Provide the [x, y] coordinate of the cell's center where the given text is located.  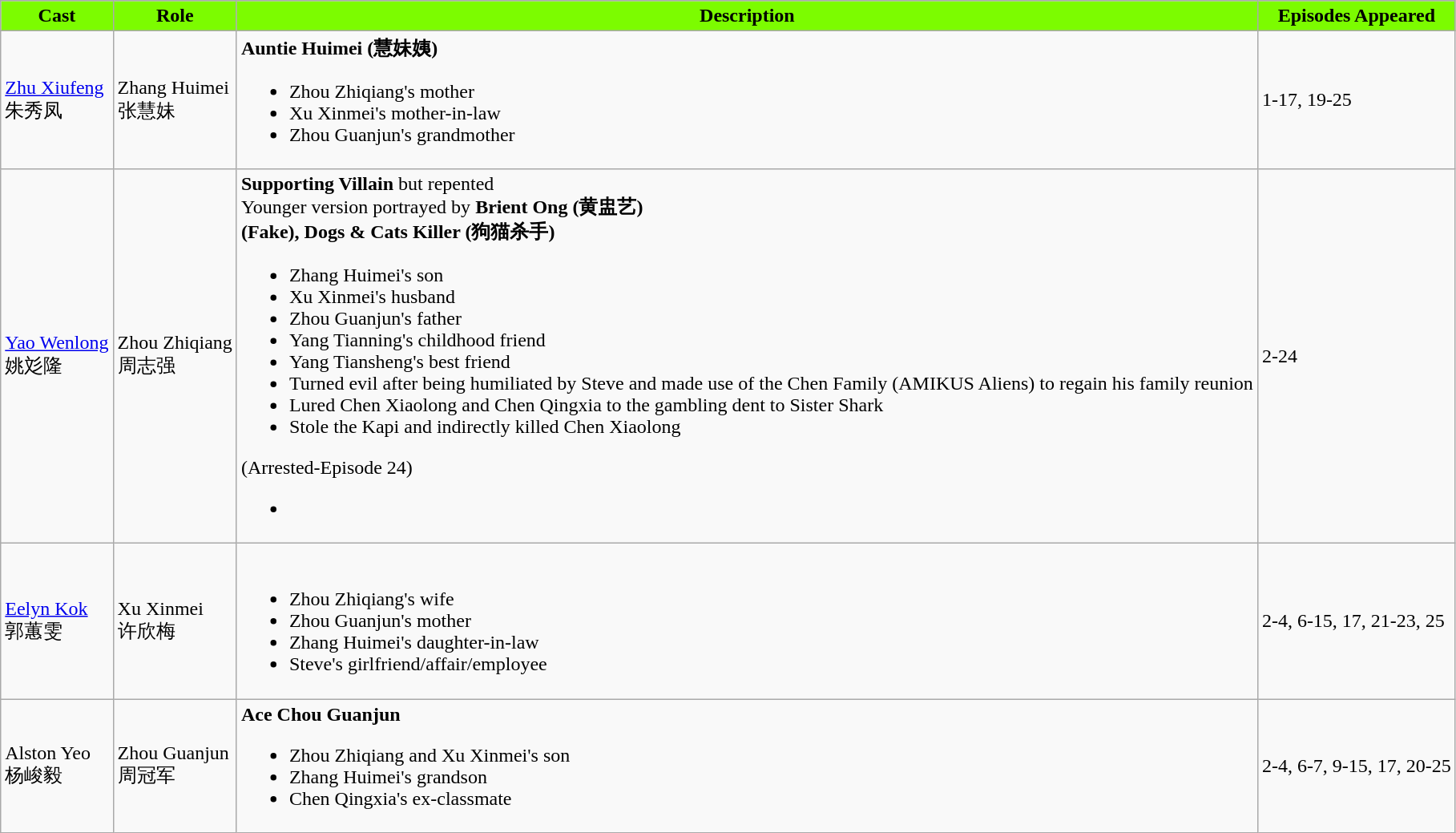
Alston Yeo 杨峻毅 [57, 766]
Yao Wenlong 姚彣隆 [57, 356]
Xu Xinmei 许欣梅 [175, 621]
Role [175, 16]
Auntie Huimei (慧妹姨)Zhou Zhiqiang's motherXu Xinmei's mother-in-lawZhou Guanjun's grandmother [747, 100]
1-17, 19-25 [1356, 100]
Episodes Appeared [1356, 16]
Zhou Zhiqiang 周志强 [175, 356]
Ace Chou GuanjunZhou Zhiqiang and Xu Xinmei's sonZhang Huimei's grandsonChen Qingxia's ex-classmate [747, 766]
Zhang Huimei 张慧妹 [175, 100]
Eelyn Kok 郭蕙雯 [57, 621]
2-4, 6-15, 17, 21-23, 25 [1356, 621]
2-24 [1356, 356]
Cast [57, 16]
Description [747, 16]
Zhu Xiufeng 朱秀凤 [57, 100]
Zhou Zhiqiang's wifeZhou Guanjun's motherZhang Huimei's daughter-in-lawSteve's girlfriend/affair/employee [747, 621]
2-4, 6-7, 9-15, 17, 20-25 [1356, 766]
Zhou Guanjun 周冠军 [175, 766]
